Return the [x, y] coordinate for the center point of the cell that contains the specified text.  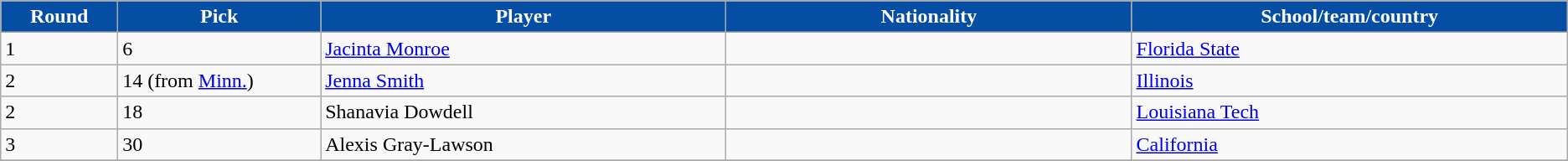
Louisiana Tech [1349, 112]
18 [219, 112]
14 (from Minn.) [219, 80]
Round [59, 17]
Nationality [929, 17]
Jacinta Monroe [524, 49]
Player [524, 17]
Illinois [1349, 80]
School/team/country [1349, 17]
Jenna Smith [524, 80]
Florida State [1349, 49]
Pick [219, 17]
3 [59, 144]
Shanavia Dowdell [524, 112]
30 [219, 144]
1 [59, 49]
6 [219, 49]
Alexis Gray-Lawson [524, 144]
California [1349, 144]
